Output the [X, Y] coordinate of the center of the cell containing the given text.  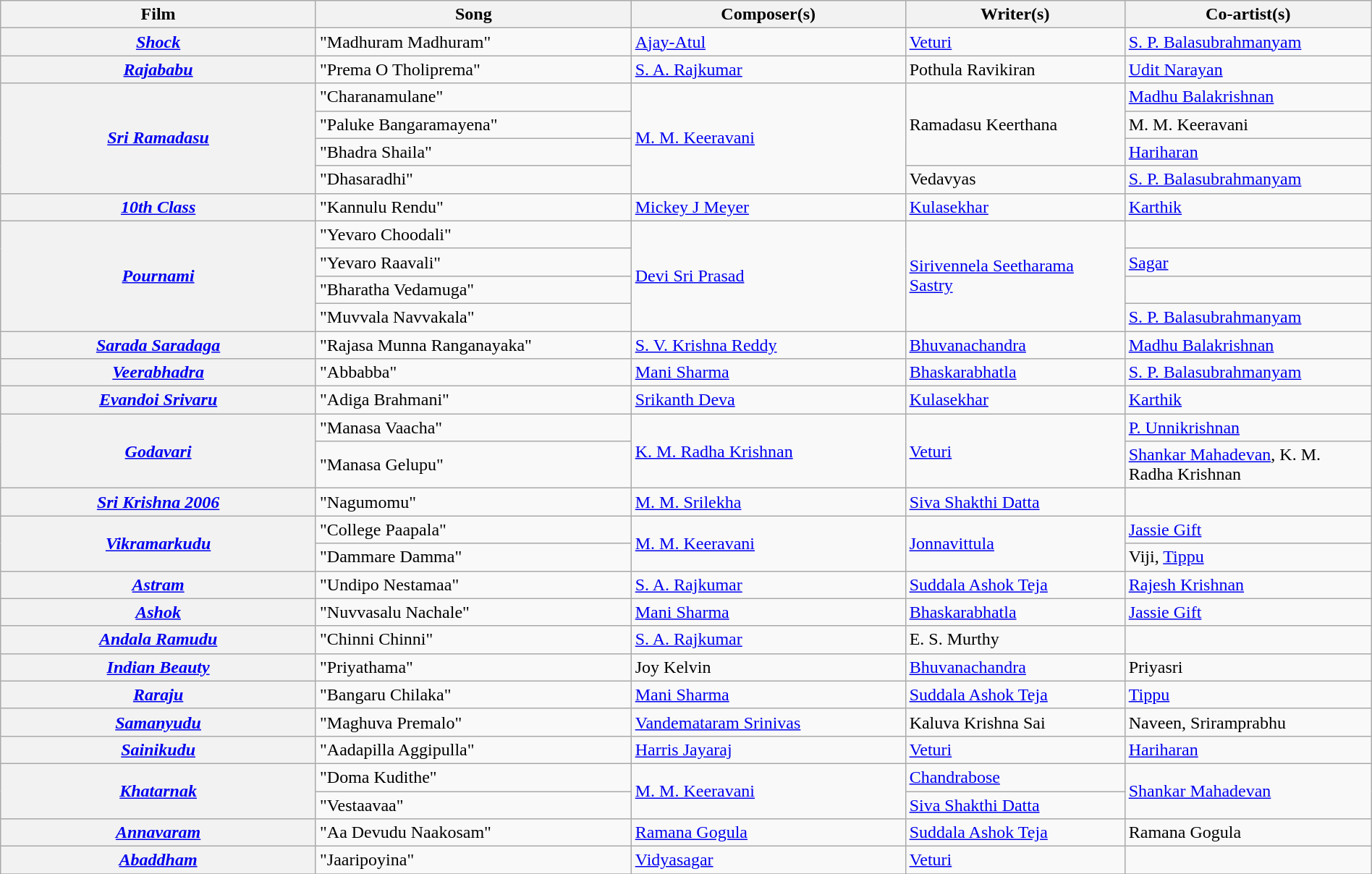
Jonnavittula [1015, 543]
Ashok [158, 612]
Sarada Saradaga [158, 345]
"Abbabba" [473, 373]
"Nuvvasalu Nachale" [473, 612]
Khatarnak [158, 791]
Sri Ramadasu [158, 138]
"Bangaru Chilaka" [473, 695]
"Muvvala Navvakala" [473, 317]
Kaluva Krishna Sai [1015, 722]
Pournami [158, 276]
"Chinni Chinni" [473, 640]
Astram [158, 585]
Song [473, 14]
Annavaram [158, 833]
Chandrabose [1015, 777]
Sirivennela Seetharama Sastry [1015, 276]
"Bhadra Shaila" [473, 152]
Composer(s) [768, 14]
Sri Krishna 2006 [158, 502]
"Vestaavaa" [473, 805]
"Adiga Brahmani" [473, 400]
"Maghuva Premalo" [473, 722]
"Kannulu Rendu" [473, 207]
"Yevaro Raavali" [473, 262]
"Aa Devudu Naakosam" [473, 833]
S. V. Krishna Reddy [768, 345]
"Yevaro Choodali" [473, 234]
Shankar Mahadevan [1248, 791]
Evandoi Srivaru [158, 400]
P. Unnikrishnan [1248, 428]
Andala Ramudu [158, 640]
Vandemataram Srinivas [768, 722]
Abaddham [158, 860]
"Manasa Vaacha" [473, 428]
"Undipo Nestamaa" [473, 585]
Srikanth Deva [768, 400]
Vedavyas [1015, 179]
Film [158, 14]
M. M. Srilekha [768, 502]
Writer(s) [1015, 14]
Sainikudu [158, 750]
Shock [158, 42]
"Prema O Tholiprema" [473, 69]
Raraju [158, 695]
"Paluke Bangaramayena" [473, 124]
E. S. Murthy [1015, 640]
"Madhuram Madhuram" [473, 42]
Indian Beauty [158, 667]
Joy Kelvin [768, 667]
"Priyathama" [473, 667]
Pothula Ravikiran [1015, 69]
"Dhasaradhi" [473, 179]
"Aadapilla Aggipulla" [473, 750]
Sagar [1248, 262]
Godavari [158, 451]
10th Class [158, 207]
Tippu [1248, 695]
"Jaaripoyina" [473, 860]
Mickey J Meyer [768, 207]
Udit Narayan [1248, 69]
"Dammare Damma" [473, 557]
Veerabhadra [158, 373]
Viji, Tippu [1248, 557]
"Nagumomu" [473, 502]
Co-artist(s) [1248, 14]
Vikramarkudu [158, 543]
"Manasa Gelupu" [473, 464]
Shankar Mahadevan, K. M. Radha Krishnan [1248, 464]
K. M. Radha Krishnan [768, 451]
Ramadasu Keerthana [1015, 124]
Harris Jayaraj [768, 750]
"College Paapala" [473, 530]
"Charanamulane" [473, 97]
Samanyudu [158, 722]
"Rajasa Munna Ranganayaka" [473, 345]
Rajababu [158, 69]
Naveen, Sriramprabhu [1248, 722]
"Bharatha Vedamuga" [473, 289]
Ajay-Atul [768, 42]
Rajesh Krishnan [1248, 585]
Devi Sri Prasad [768, 276]
Priyasri [1248, 667]
Vidyasagar [768, 860]
"Doma Kudithe" [473, 777]
